Provide the (x, y) coordinate of the cell's center where the given text is located.  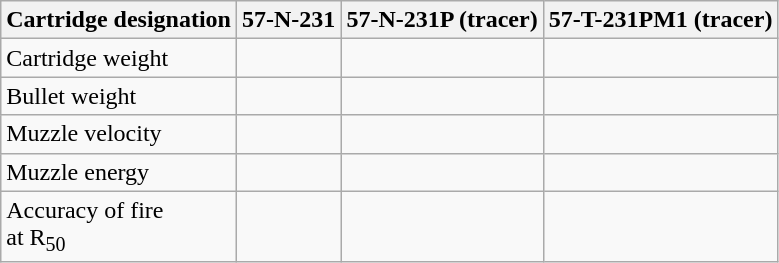
57-N-231 (288, 20)
Bullet weight (119, 96)
Accuracy of fireat R50 (119, 226)
57-N-231P (tracer) (442, 20)
Cartridge designation (119, 20)
Cartridge weight (119, 58)
57-T-231PM1 (tracer) (660, 20)
Muzzle energy (119, 172)
Muzzle velocity (119, 134)
